Return the (x, y) coordinate for the center point of the cell that contains the specified text.  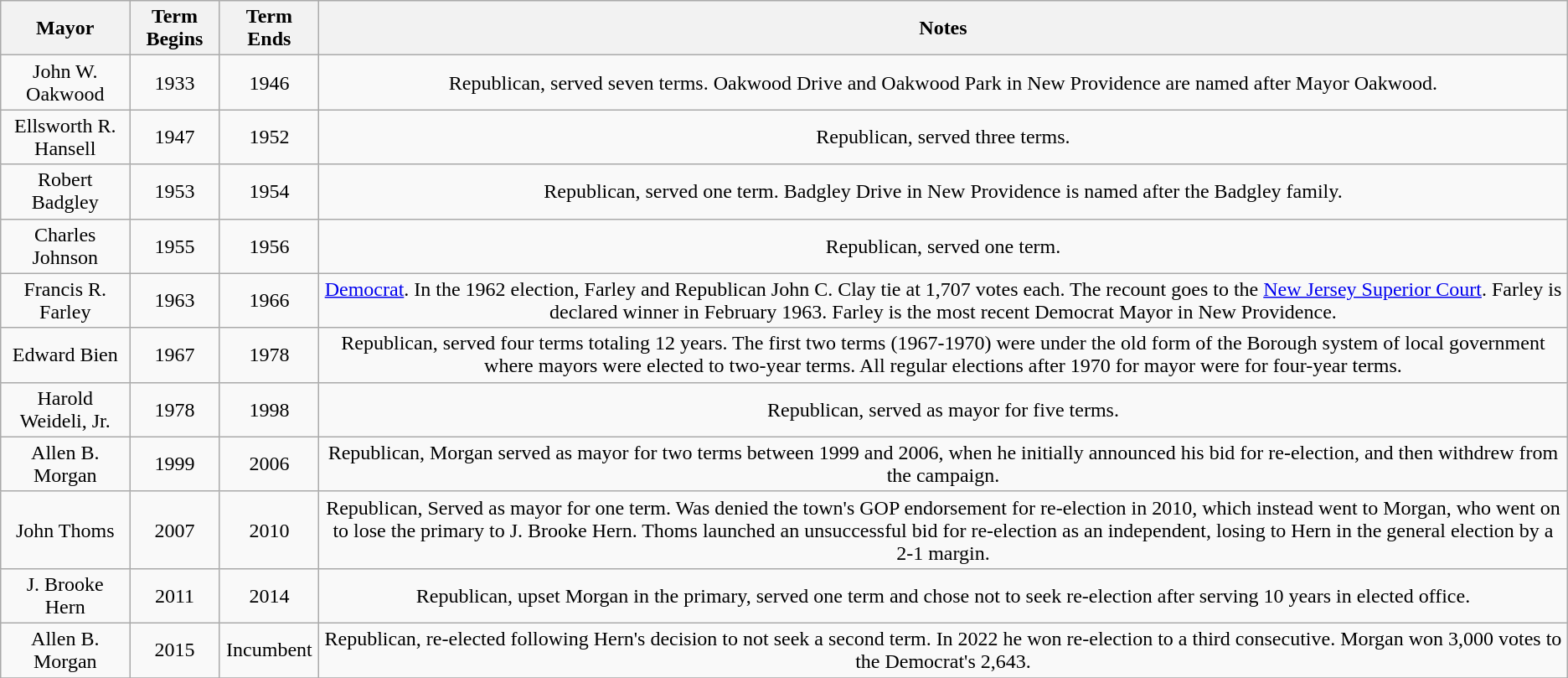
1955 (174, 246)
Republican, served one term. Badgley Drive in New Providence is named after the Badgley family. (943, 191)
2014 (270, 595)
Francis R. Farley (65, 300)
1933 (174, 82)
1998 (270, 409)
2010 (270, 530)
Robert Badgley (65, 191)
Republican, served one term. (943, 246)
Mayor (65, 28)
Ellsworth R. Hansell (65, 137)
1967 (174, 355)
2007 (174, 530)
John W. Oakwood (65, 82)
1963 (174, 300)
1966 (270, 300)
1947 (174, 137)
Republican, served as mayor for five terms. (943, 409)
Notes (943, 28)
Harold Weideli, Jr. (65, 409)
1999 (174, 464)
1952 (270, 137)
1954 (270, 191)
Republican, upset Morgan in the primary, served one term and chose not to seek re-election after serving 10 years in elected office. (943, 595)
Republican, served three terms. (943, 137)
Term Ends (270, 28)
Republican, served seven terms. Oakwood Drive and Oakwood Park in New Providence are named after Mayor Oakwood. (943, 82)
2011 (174, 595)
1953 (174, 191)
Charles Johnson (65, 246)
J. Brooke Hern (65, 595)
Incumbent (270, 650)
Edward Bien (65, 355)
1946 (270, 82)
2015 (174, 650)
John Thoms (65, 530)
Term Begins (174, 28)
1956 (270, 246)
2006 (270, 464)
